Find where the given text appears and provide that cell's center as (X, Y) coordinate. 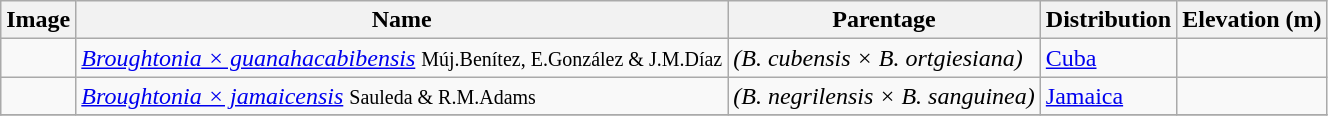
Broughtonia × jamaicensis Sauleda & R.M.Adams (402, 96)
Distribution (1108, 20)
(B. negrilensis × B. sanguinea) (884, 96)
Name (402, 20)
Parentage (884, 20)
Cuba (1108, 58)
Broughtonia × guanahacabibensis Múj.Benítez, E.González & J.M.Díaz (402, 58)
Image (38, 20)
Elevation (m) (1252, 20)
Jamaica (1108, 96)
(B. cubensis × B. ortgiesiana) (884, 58)
